Capture the cell that displays the provided text and extract its (X, Y) central coordinate. 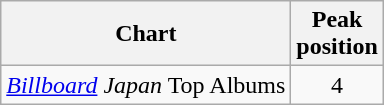
4 (337, 85)
Peakposition (337, 34)
Billboard Japan Top Albums (146, 85)
Chart (146, 34)
